Determine the (x, y) coordinate at the center of the cell enclosing the given text.  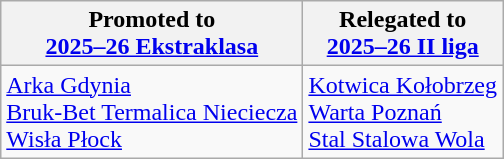
Promoted to2025–26 Ekstraklasa (152, 34)
Relegated to2025–26 II liga (403, 34)
Arka Gdynia Bruk-Bet Termalica Nieciecza Wisła Płock (152, 112)
Kotwica Kołobrzeg Warta Poznań Stal Stalowa Wola (403, 112)
